Search for the cell housing the specified text and yield its [x, y] center coordinate. 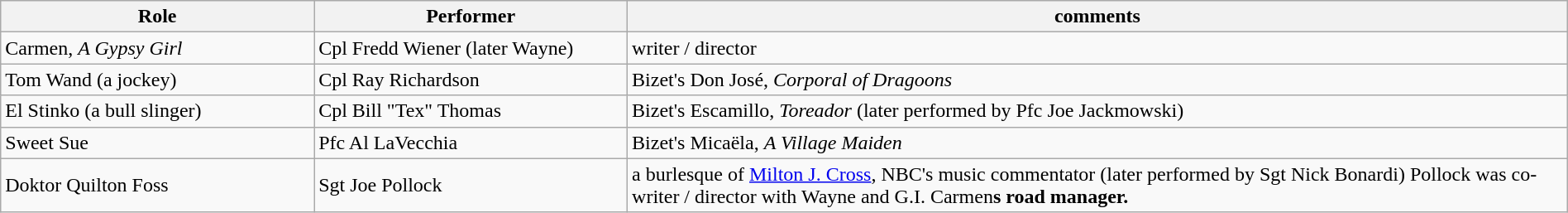
Sweet Sue [157, 143]
Cpl Ray Richardson [471, 80]
writer / director [1098, 48]
Tom Wand (a jockey) [157, 80]
Bizet's Don José, Corporal of Dragoons [1098, 80]
Bizet's Micaëla, A Village Maiden [1098, 143]
Carmen, A Gypsy Girl [157, 48]
Role [157, 17]
El Stinko (a bull slinger) [157, 111]
Sgt Joe Pollock [471, 186]
Performer [471, 17]
comments [1098, 17]
Cpl Bill "Tex" Thomas [471, 111]
Pfc Al LaVecchia [471, 143]
Cpl Fredd Wiener (later Wayne) [471, 48]
Doktor Quilton Foss [157, 186]
Bizet's Escamillo, Toreador (later performed by Pfc Joe Jackmowski) [1098, 111]
